Determine the (X, Y) coordinate at the center of the cell enclosing the given text.  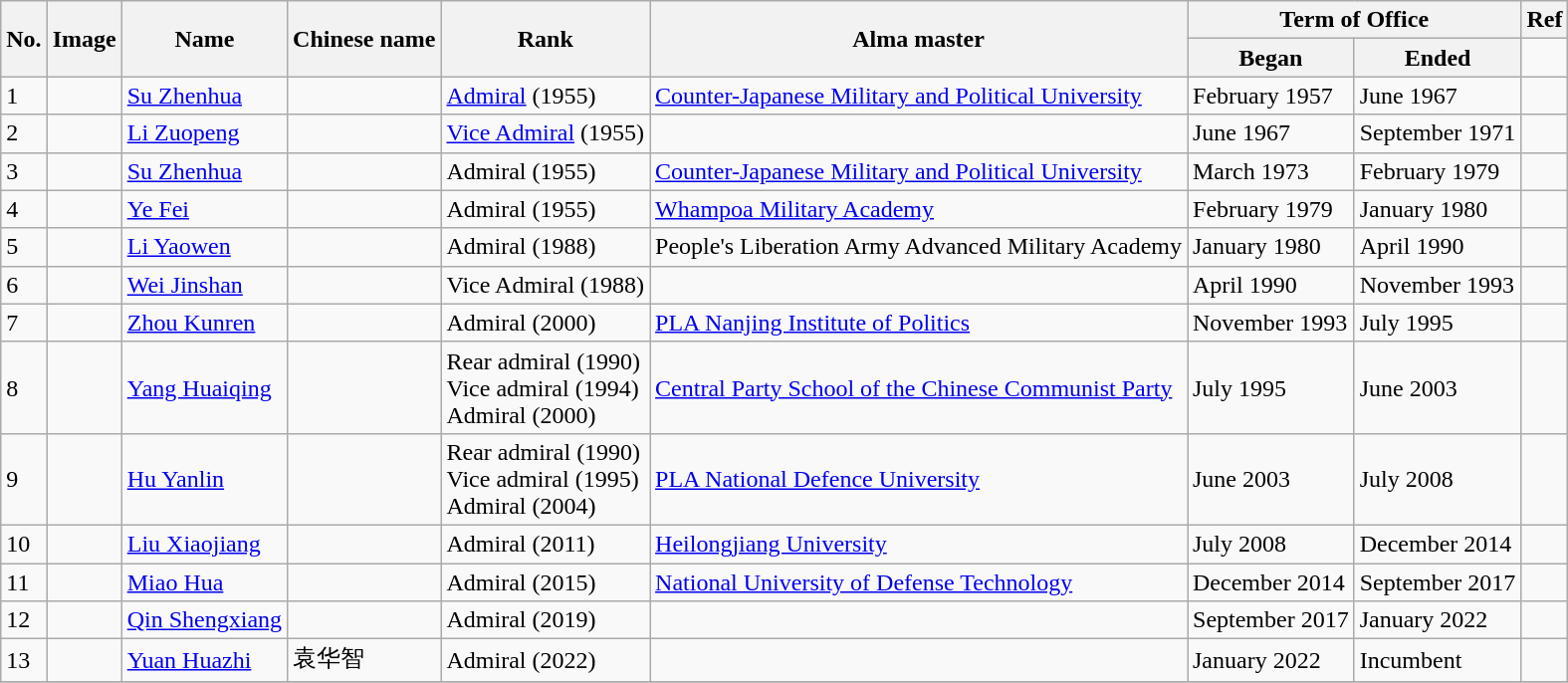
Wei Jinshan (204, 285)
Term of Office (1354, 20)
4 (24, 209)
Yang Huaiqing (204, 387)
Ye Fei (204, 209)
People's Liberation Army Advanced Military Academy (919, 247)
10 (24, 544)
Liu Xiaojiang (204, 544)
Began (1270, 58)
Qin Shengxiang (204, 620)
No. (24, 39)
PLA Nanjing Institute of Politics (919, 323)
National University of Defense Technology (919, 582)
March 1973 (1270, 171)
Rear admiral (1990)Vice admiral (1995)Admiral (2004) (546, 479)
Incumbent (1438, 661)
9 (24, 479)
February 1957 (1270, 96)
Li Zuopeng (204, 133)
PLA National Defence University (919, 479)
Whampoa Military Academy (919, 209)
1 (24, 96)
Ended (1438, 58)
Yuan Huazhi (204, 661)
Li Yaowen (204, 247)
Image (84, 39)
Rank (546, 39)
Admiral (2011) (546, 544)
3 (24, 171)
6 (24, 285)
7 (24, 323)
Name (204, 39)
2 (24, 133)
11 (24, 582)
12 (24, 620)
Chinese name (364, 39)
8 (24, 387)
Admiral (1988) (546, 247)
13 (24, 661)
Vice Admiral (1955) (546, 133)
Admiral (2019) (546, 620)
Rear admiral (1990)Vice admiral (1994)Admiral (2000) (546, 387)
Vice Admiral (1988) (546, 285)
Admiral (2022) (546, 661)
Alma master (919, 39)
Heilongjiang University (919, 544)
Hu Yanlin (204, 479)
袁华智 (364, 661)
Ref (1545, 20)
Admiral (2000) (546, 323)
5 (24, 247)
Zhou Kunren (204, 323)
Miao Hua (204, 582)
September 1971 (1438, 133)
Central Party School of the Chinese Communist Party (919, 387)
Admiral (2015) (546, 582)
